From the cell containing the given text, extract its center point as (X, Y) coordinate. 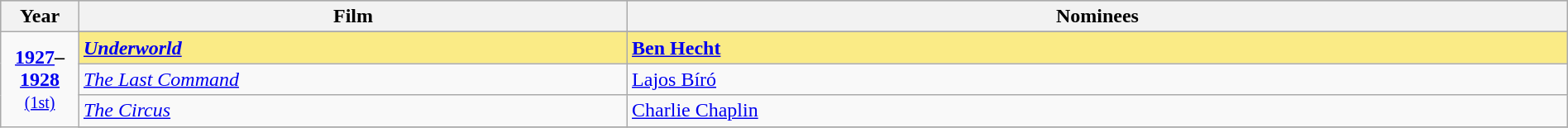
Charlie Chaplin (1098, 111)
Film (352, 17)
Ben Hecht (1098, 48)
Year (40, 17)
Underworld (352, 48)
Nominees (1098, 17)
Lajos Bíró (1098, 79)
The Circus (352, 111)
The Last Command (352, 79)
1927–1928(1st) (40, 79)
